Provide the [X, Y] coordinate of the cell's center where the given text is located.  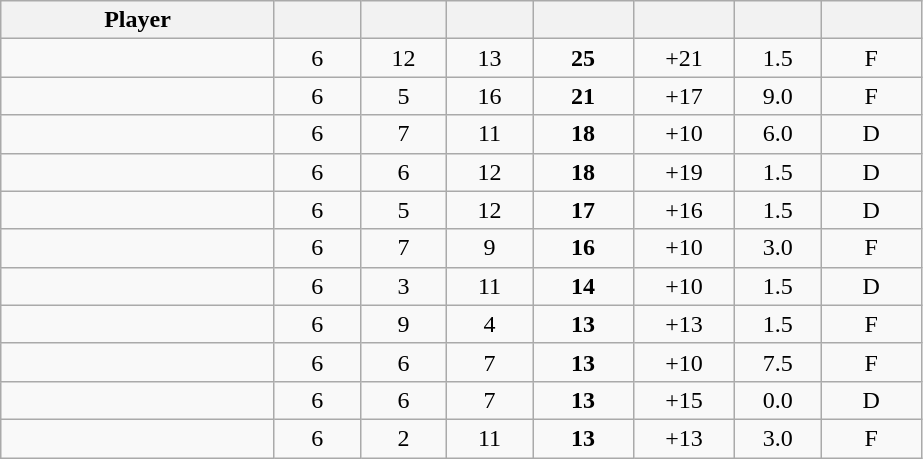
+19 [684, 172]
+17 [684, 96]
+16 [684, 210]
21 [582, 96]
2 [403, 438]
0.0 [778, 400]
17 [582, 210]
14 [582, 286]
7.5 [778, 362]
4 [489, 324]
6.0 [778, 134]
9.0 [778, 96]
3 [403, 286]
25 [582, 58]
Player [138, 20]
+15 [684, 400]
+21 [684, 58]
